Scan for the cell matching the given text and deliver its (x, y) coordinate at center. 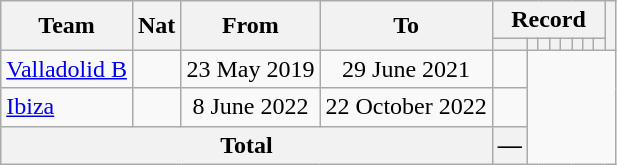
Ibiza (67, 107)
29 June 2021 (406, 69)
22 October 2022 (406, 107)
Total (247, 145)
Valladolid B (67, 69)
— (510, 145)
23 May 2019 (250, 69)
Record (548, 20)
Nat (156, 26)
Team (67, 26)
8 June 2022 (250, 107)
To (406, 26)
From (250, 26)
